Pinpoint the cell where the given text exists, returning its [x, y] midpoint coordinate. 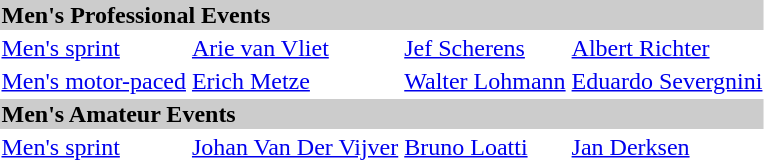
Walter Lohmann [485, 81]
Men's Amateur Events [382, 114]
Jef Scherens [485, 48]
Arie van Vliet [294, 48]
Eduardo Severgnini [667, 81]
Men's Professional Events [382, 15]
Erich Metze [294, 81]
Albert Richter [667, 48]
Men's motor-paced [94, 81]
Men's sprint [94, 48]
